Capture the cell that displays the provided text and extract its (x, y) central coordinate. 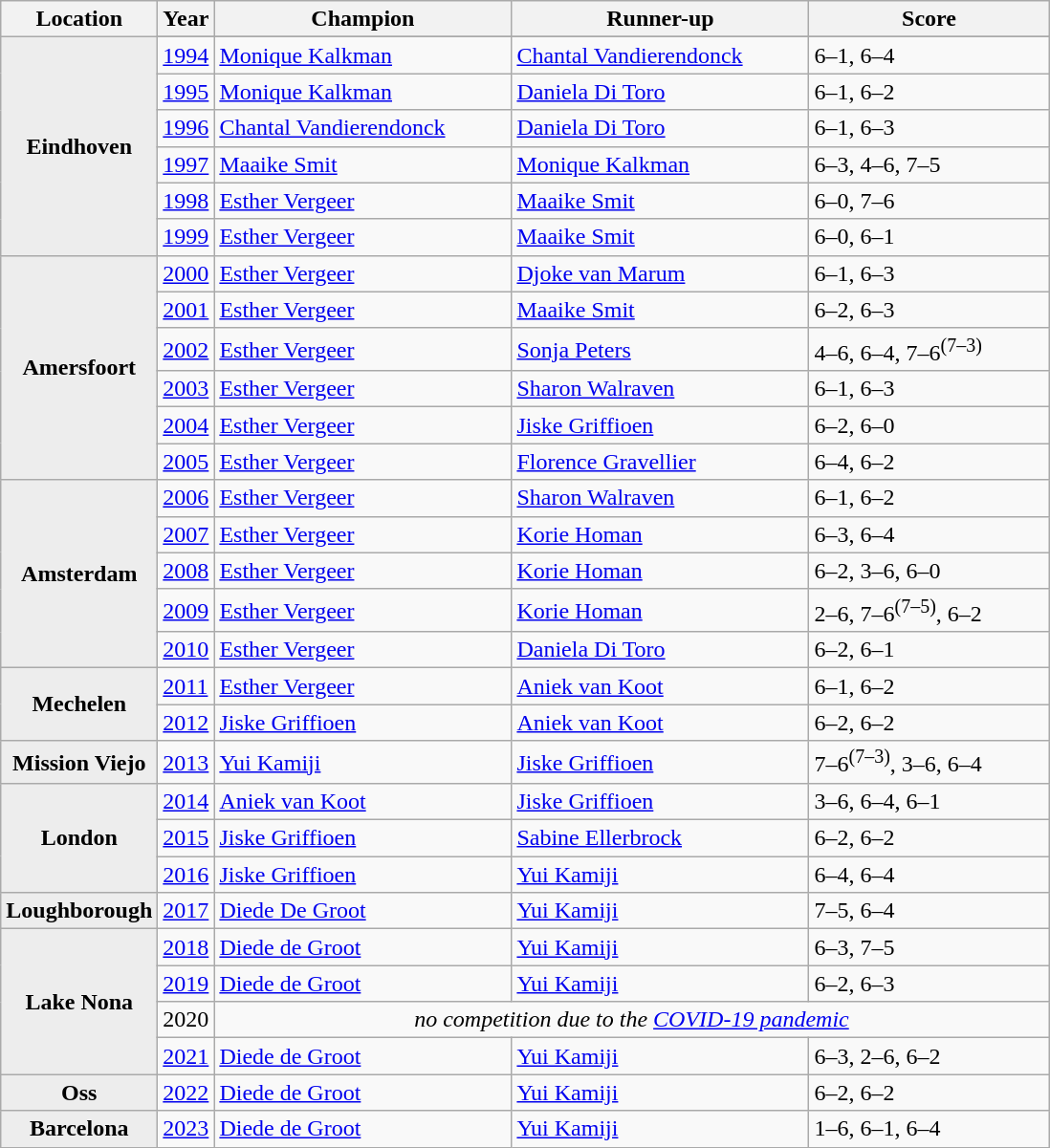
Amsterdam (79, 574)
2011 (186, 686)
1998 (186, 201)
2015 (186, 838)
2008 (186, 571)
6–0, 6–1 (930, 237)
6–3, 6–4 (930, 534)
6–2, 6–0 (930, 425)
2017 (186, 911)
2012 (186, 723)
2–6, 7–6(7–5), 6–2 (930, 610)
2010 (186, 650)
Mechelen (79, 704)
Mission Viejo (79, 763)
Sabine Ellerbrock (660, 838)
2014 (186, 802)
3–6, 6–4, 6–1 (930, 802)
Location (79, 19)
2004 (186, 425)
London (79, 838)
1996 (186, 128)
6–3, 7–5 (930, 947)
1995 (186, 92)
2009 (186, 610)
2003 (186, 389)
Runner-up (660, 19)
Djoke van Marum (660, 273)
Diede De Groot (363, 911)
2016 (186, 875)
Score (930, 19)
2000 (186, 273)
2001 (186, 310)
2020 (186, 1020)
6–2, 3–6, 6–0 (930, 571)
Champion (363, 19)
2023 (186, 1129)
7–5, 6–4 (930, 911)
Oss (79, 1093)
6–3, 4–6, 7–5 (930, 164)
Year (186, 19)
Florence Gravellier (660, 462)
6–3, 2–6, 6–2 (930, 1056)
6–4, 6–4 (930, 875)
2006 (186, 498)
1994 (186, 55)
6–2, 6–1 (930, 650)
Loughborough (79, 911)
6–0, 7–6 (930, 201)
2005 (186, 462)
7–6(7–3), 3–6, 6–4 (930, 763)
Eindhoven (79, 146)
1999 (186, 237)
4–6, 6–4, 7–6(7–3) (930, 350)
2021 (186, 1056)
6–4, 6–2 (930, 462)
2018 (186, 947)
Amersfoort (79, 367)
Barcelona (79, 1129)
Sonja Peters (660, 350)
Lake Nona (79, 1002)
6–1, 6–4 (930, 55)
1–6, 6–1, 6–4 (930, 1129)
2007 (186, 534)
2002 (186, 350)
no competition due to the COVID-19 pandemic (631, 1020)
1997 (186, 164)
2013 (186, 763)
2019 (186, 984)
2022 (186, 1093)
